Locate the cell with the specified text and output its [X, Y] center coordinate. 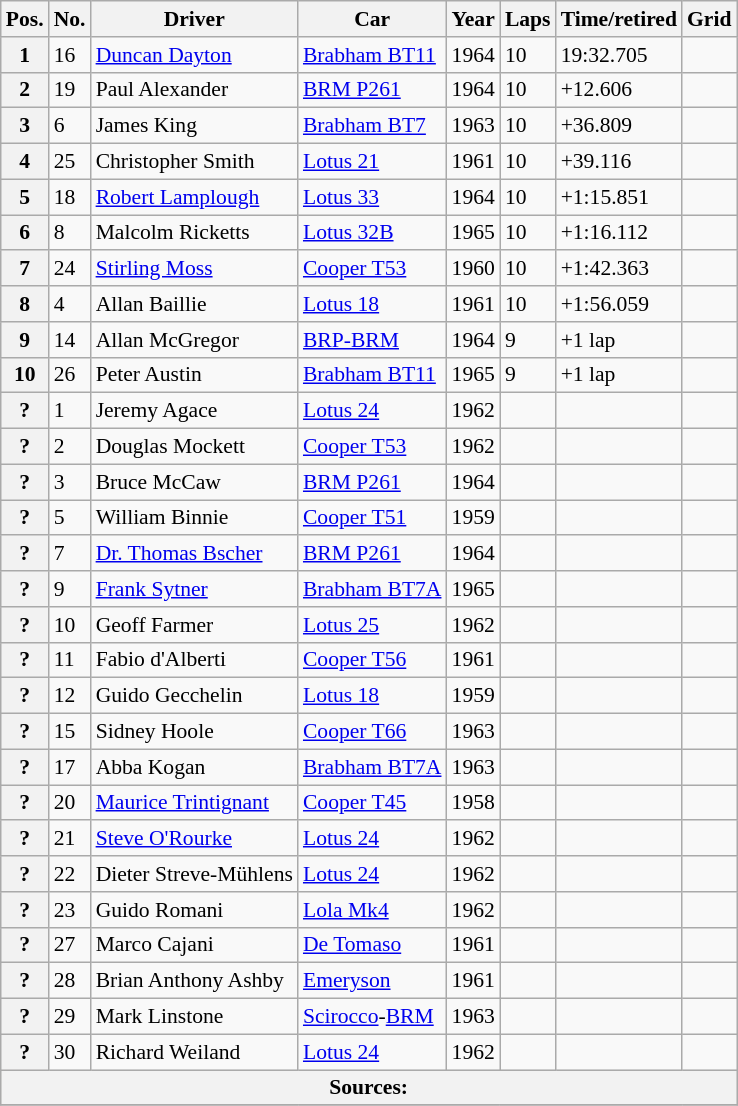
Brabham BT7 [372, 126]
+1:56.059 [619, 304]
Guido Gecchelin [194, 696]
14 [70, 340]
20 [70, 803]
+1:42.363 [619, 269]
Emeryson [372, 981]
Cooper T51 [372, 518]
Mark Linstone [194, 1017]
De Tomaso [372, 945]
1958 [474, 803]
+36.809 [619, 126]
No. [70, 19]
22 [70, 874]
Christopher Smith [194, 162]
15 [70, 732]
James King [194, 126]
Scirocco-BRM [372, 1017]
Frank Sytner [194, 589]
19:32.705 [619, 55]
19 [70, 90]
William Binnie [194, 518]
Guido Romani [194, 910]
26 [70, 375]
Robert Lamplough [194, 197]
27 [70, 945]
Abba Kogan [194, 767]
Lola Mk4 [372, 910]
Driver [194, 19]
1960 [474, 269]
Paul Alexander [194, 90]
24 [70, 269]
Jeremy Agace [194, 411]
28 [70, 981]
Dr. Thomas Bscher [194, 554]
+39.116 [619, 162]
12 [70, 696]
+1:15.851 [619, 197]
Brian Anthony Ashby [194, 981]
30 [70, 1052]
+12.606 [619, 90]
Allan McGregor [194, 340]
11 [70, 660]
Peter Austin [194, 375]
Bruce McCaw [194, 482]
23 [70, 910]
Fabio d'Alberti [194, 660]
Lotus 32B [372, 233]
Year [474, 19]
Duncan Dayton [194, 55]
Malcolm Ricketts [194, 233]
Allan Baillie [194, 304]
Time/retired [619, 19]
Geoff Farmer [194, 625]
Marco Cajani [194, 945]
Sidney Hoole [194, 732]
Sources: [369, 1088]
Cooper T45 [372, 803]
Laps [528, 19]
Lotus 33 [372, 197]
Lotus 25 [372, 625]
Grid [710, 19]
21 [70, 839]
Richard Weiland [194, 1052]
Lotus 21 [372, 162]
Stirling Moss [194, 269]
BRP-BRM [372, 340]
18 [70, 197]
Car [372, 19]
Steve O'Rourke [194, 839]
+1:16.112 [619, 233]
Douglas Mockett [194, 447]
Pos. [25, 19]
Cooper T66 [372, 732]
29 [70, 1017]
Dieter Streve-Mühlens [194, 874]
16 [70, 55]
17 [70, 767]
25 [70, 162]
Maurice Trintignant [194, 803]
Cooper T56 [372, 660]
